Search for the cell housing the specified text and yield its (X, Y) center coordinate. 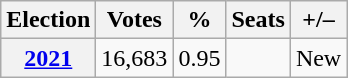
% (200, 20)
+/– (318, 20)
Seats (258, 20)
Election (48, 20)
2021 (48, 58)
0.95 (200, 58)
Votes (134, 20)
16,683 (134, 58)
New (318, 58)
